Determine the (X, Y) coordinate at the center of the cell enclosing the given text.  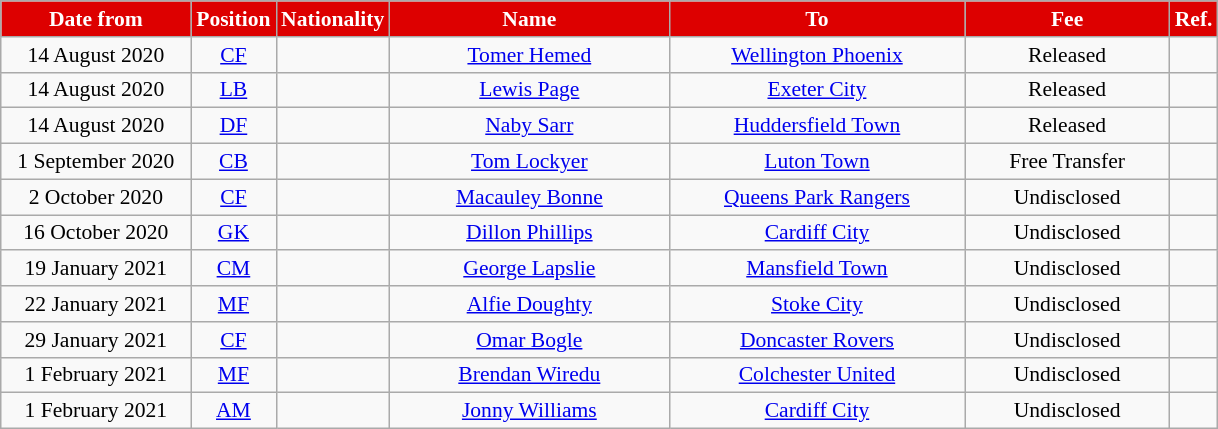
2 October 2020 (96, 197)
GK (234, 233)
AM (234, 411)
Name (529, 19)
22 January 2021 (96, 304)
DF (234, 126)
Exeter City (816, 90)
Date from (96, 19)
CB (234, 162)
Luton Town (816, 162)
Brendan Wiredu (529, 375)
Position (234, 19)
George Lapslie (529, 269)
Mansfield Town (816, 269)
Tom Lockyer (529, 162)
Ref. (1194, 19)
Fee (1068, 19)
Macauley Bonne (529, 197)
Lewis Page (529, 90)
To (816, 19)
Alfie Doughty (529, 304)
Stoke City (816, 304)
LB (234, 90)
29 January 2021 (96, 340)
Wellington Phoenix (816, 55)
Huddersfield Town (816, 126)
Tomer Hemed (529, 55)
Dillon Phillips (529, 233)
Doncaster Rovers (816, 340)
Naby Sarr (529, 126)
Jonny Williams (529, 411)
Omar Bogle (529, 340)
1 September 2020 (96, 162)
16 October 2020 (96, 233)
Free Transfer (1068, 162)
CM (234, 269)
Nationality (332, 19)
Queens Park Rangers (816, 197)
19 January 2021 (96, 269)
Colchester United (816, 375)
